For the text-containing cell, return its midpoint in (X, Y) coordinate format. 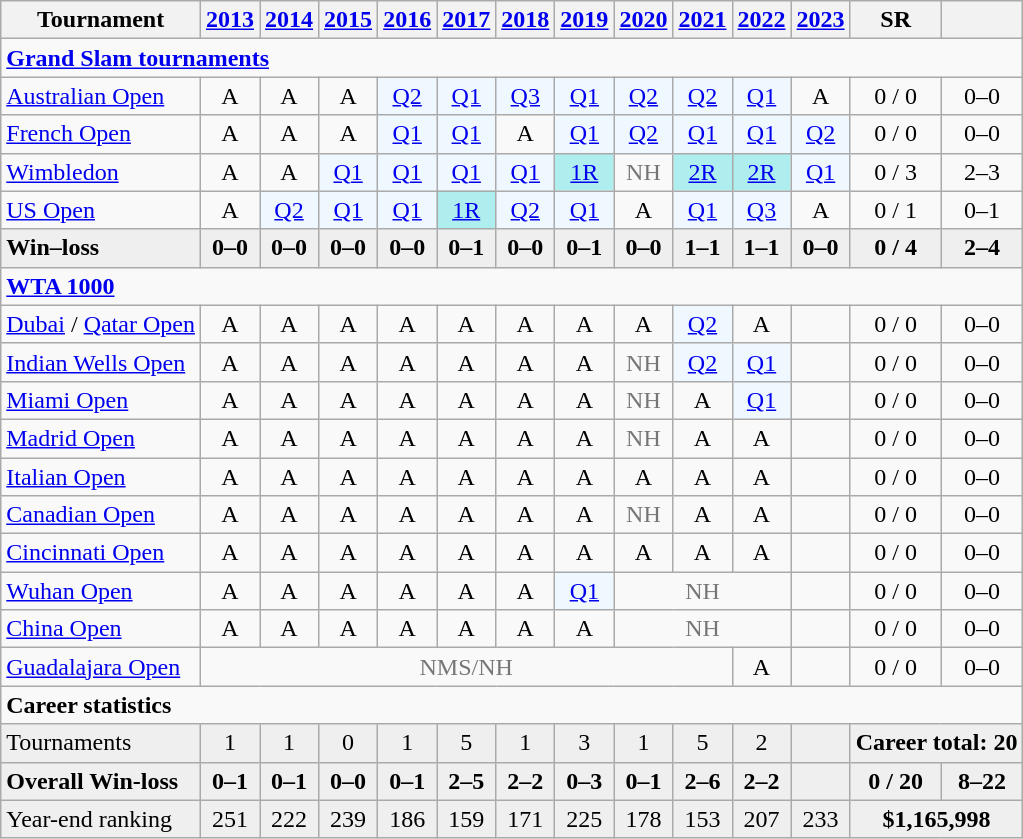
Guadalajara Open (101, 667)
Tournament (101, 20)
0 / 1 (896, 210)
2017 (466, 20)
Dubai / Qatar Open (101, 324)
Indian Wells Open (101, 362)
Miami Open (101, 400)
171 (526, 819)
French Open (101, 134)
2022 (762, 20)
Wimbledon (101, 172)
8–22 (982, 781)
China Open (101, 629)
NMS/NH (466, 667)
Year-end ranking (101, 819)
Madrid Open (101, 438)
2016 (408, 20)
0 / 4 (896, 248)
186 (408, 819)
222 (290, 819)
2–6 (702, 781)
2021 (702, 20)
2013 (230, 20)
2–5 (466, 781)
$1,165,998 (936, 819)
Overall Win-loss (101, 781)
Grand Slam tournaments (512, 58)
225 (584, 819)
251 (230, 819)
2–3 (982, 172)
2 (762, 743)
2019 (584, 20)
Canadian Open (101, 515)
2020 (644, 20)
239 (348, 819)
2023 (820, 20)
Cincinnati Open (101, 553)
2014 (290, 20)
2018 (526, 20)
0 / 3 (896, 172)
Australian Open (101, 96)
153 (702, 819)
3 (584, 743)
SR (896, 20)
0 (348, 743)
0–3 (584, 781)
Tournaments (101, 743)
2–4 (982, 248)
Italian Open (101, 477)
Wuhan Open (101, 591)
WTA 1000 (512, 286)
2015 (348, 20)
233 (820, 819)
178 (644, 819)
159 (466, 819)
0 / 20 (896, 781)
Career total: 20 (936, 743)
Career statistics (512, 705)
US Open (101, 210)
Win–loss (101, 248)
207 (762, 819)
